Output the (X, Y) coordinate of the center of the cell containing the given text.  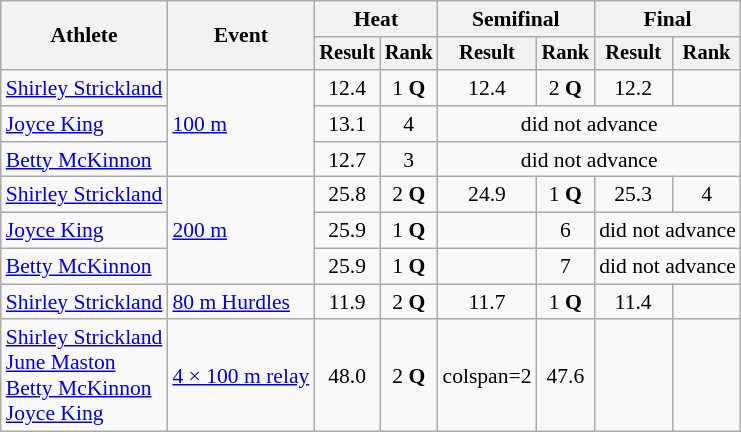
colspan=2 (486, 376)
Semifinal (516, 19)
200 m (240, 230)
11.4 (633, 302)
Shirley StricklandJune MastonBetty McKinnonJoyce King (84, 376)
80 m Hurdles (240, 302)
7 (566, 267)
Event (240, 36)
Final (668, 19)
48.0 (347, 376)
47.6 (566, 376)
11.9 (347, 302)
25.3 (633, 195)
3 (409, 160)
11.7 (486, 302)
100 m (240, 124)
12.7 (347, 160)
12.2 (633, 88)
Heat (376, 19)
4 × 100 m relay (240, 376)
13.1 (347, 124)
6 (566, 231)
24.9 (486, 195)
Athlete (84, 36)
25.8 (347, 195)
